Provide the (X, Y) coordinate of the cell's center where the given text is located.  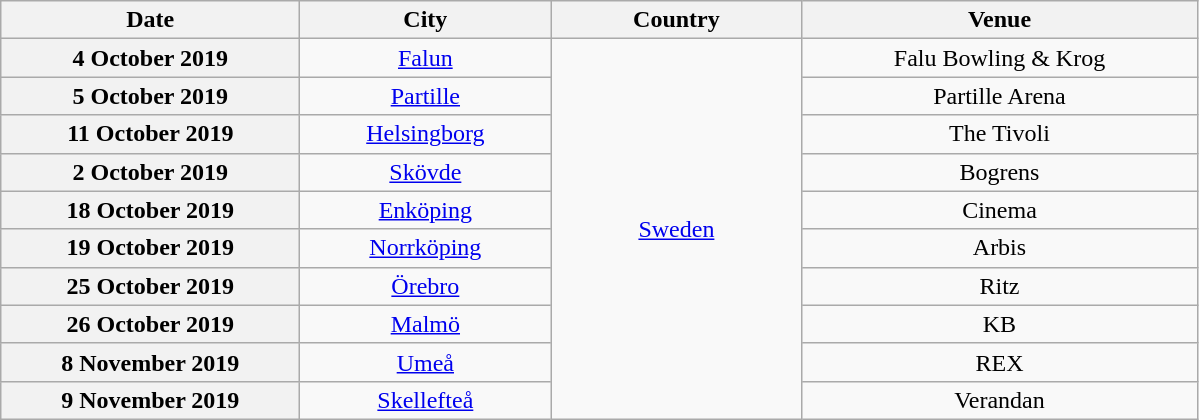
The Tivoli (1000, 134)
4 October 2019 (150, 58)
Verandan (1000, 400)
Sweden (676, 230)
Partille (426, 96)
2 October 2019 (150, 172)
Örebro (426, 286)
Enköping (426, 210)
11 October 2019 (150, 134)
8 November 2019 (150, 362)
9 November 2019 (150, 400)
Date (150, 20)
Country (676, 20)
Bogrens (1000, 172)
Arbis (1000, 248)
26 October 2019 (150, 324)
Falu Bowling & Krog (1000, 58)
Malmö (426, 324)
REX (1000, 362)
Umeå (426, 362)
Skellefteå (426, 400)
Falun (426, 58)
KB (1000, 324)
5 October 2019 (150, 96)
City (426, 20)
Skövde (426, 172)
Partille Arena (1000, 96)
Venue (1000, 20)
Norrköping (426, 248)
19 October 2019 (150, 248)
Cinema (1000, 210)
25 October 2019 (150, 286)
18 October 2019 (150, 210)
Ritz (1000, 286)
Helsingborg (426, 134)
